Search for the cell housing the specified text and yield its [X, Y] center coordinate. 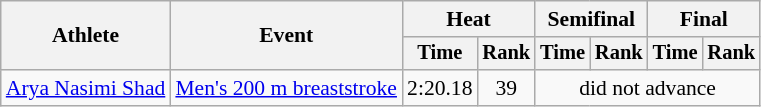
Athlete [86, 36]
Men's 200 m breaststroke [286, 88]
Arya Nasimi Shad [86, 88]
39 [507, 88]
did not advance [648, 88]
Final [704, 19]
Event [286, 36]
Heat [468, 19]
2:20.18 [440, 88]
Semifinal [591, 19]
